Determine the [X, Y] coordinate at the center of the cell enclosing the given text.  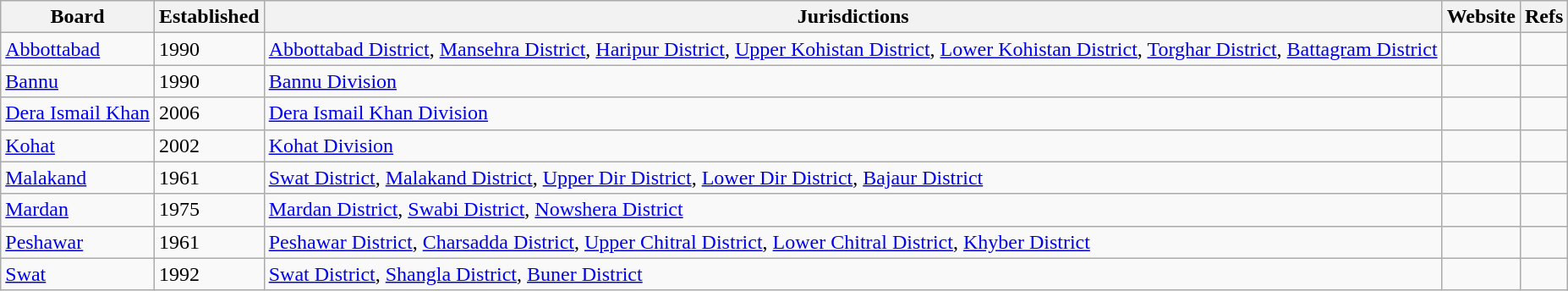
Swat District, Malakand District, Upper Dir District, Lower Dir District, Bajaur District [853, 178]
Refs [1543, 17]
Dera Ismail Khan [78, 113]
Peshawar District, Charsadda District, Upper Chitral District, Lower Chitral District, Khyber District [853, 242]
1992 [209, 274]
Peshawar [78, 242]
Kohat Division [853, 145]
Dera Ismail Khan Division [853, 113]
Bannu [78, 81]
Mardan [78, 210]
Mardan District, Swabi District, Nowshera District [853, 210]
Abbottabad District, Mansehra District, Haripur District, Upper Kohistan District, Lower Kohistan District, Torghar District, Battagram District [853, 49]
2006 [209, 113]
Kohat [78, 145]
1975 [209, 210]
Bannu Division [853, 81]
Malakand [78, 178]
2002 [209, 145]
Board [78, 17]
Abbottabad [78, 49]
Established [209, 17]
Website [1481, 17]
Swat District, Shangla District, Buner District [853, 274]
Jurisdictions [853, 17]
Swat [78, 274]
